Provide the (x, y) coordinate of the cell's center where the given text is located.  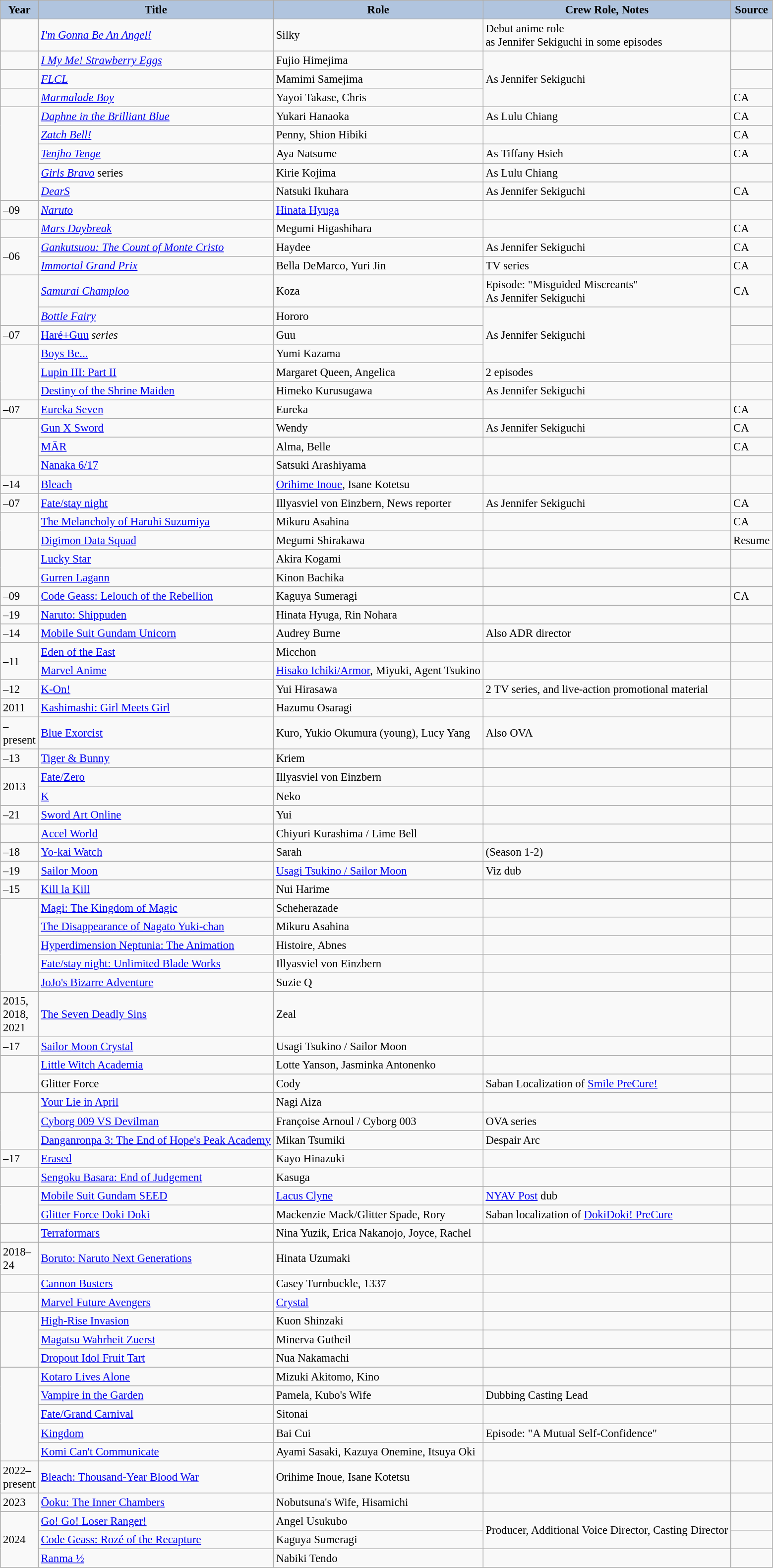
FLCL (156, 79)
Sitonai (378, 1414)
Code Geass: Lelouch of the Rebellion (156, 596)
I My Me! Strawberry Eggs (156, 61)
Alma, Belle (378, 447)
Bella DeMarco, Yuri Jin (378, 266)
Ōoku: The Inner Chambers (156, 1502)
The Seven Deadly Sins (156, 1014)
Lupin III: Part II (156, 373)
Pamela, Kubo's Wife (378, 1395)
–18 (19, 852)
Micchon (378, 652)
Bai Cui (378, 1433)
Saban localization of DokiDoki! PreCure (607, 1214)
Tiger & Bunny (156, 758)
Mizuki Akitomo, Kino (378, 1377)
Sword Art Online (156, 815)
Danganronpa 3: The End of Hope's Peak Academy (156, 1140)
(Season 1-2) (607, 852)
2013 (19, 787)
Gankutsuou: The Count of Monte Cristo (156, 247)
Crystal (378, 1303)
Yui (378, 815)
Megumi Shirakawa (378, 540)
Marvel Anime (156, 671)
NYAV Post dub (607, 1196)
Zeal (378, 1014)
Nanaka 6/17 (156, 466)
Little Witch Academia (156, 1065)
Digimon Data Squad (156, 540)
Lucky Star (156, 559)
Kotaro Lives Alone (156, 1377)
Hinata Hyuga, Rin Nohara (378, 615)
Fate/stay night (156, 503)
–12 (19, 690)
Kasuga (378, 1177)
Viz dub (607, 871)
Debut anime roleas Jennifer Sekiguchi in some episodes (607, 36)
Bleach (156, 484)
Eureka Seven (156, 410)
K-On! (156, 690)
Kayo Hinazuki (378, 1158)
Zatch Bell! (156, 135)
Mobile Suit Gundam SEED (156, 1196)
Naruto: Shippuden (156, 615)
The Disappearance of Nagato Yuki-chan (156, 927)
–21 (19, 815)
Eden of the East (156, 652)
Hinata Hyuga (378, 210)
JoJo's Bizarre Adventure (156, 983)
Angel Usukubo (378, 1521)
Kinon Bachika (378, 577)
Producer, Additional Voice Director, Casting Director (607, 1530)
Kuro, Yukio Okumura (young), Lucy Yang (378, 733)
Your Lie in April (156, 1103)
Immortal Grand Prix (156, 266)
2015, 2018, 2021 (19, 1014)
Destiny of the Shrine Maiden (156, 391)
Ranma ½ (156, 1558)
Nui Harime (378, 889)
Eureka (378, 410)
Histoire, Abnes (378, 945)
Cannon Busters (156, 1284)
Neko (378, 796)
Code Geass: Rozé of the Recapture (156, 1540)
Hororo (378, 316)
Hazumu Osaragi (378, 708)
Cody (378, 1084)
Fujio Himejima (378, 61)
Despair Arc (607, 1140)
Nabiki Tendo (378, 1558)
2 TV series, and live-action promotional material (607, 690)
Bleach: Thousand-Year Blood War (156, 1477)
Illyasviel von Einzbern, News reporter (378, 503)
Nagi Aiza (378, 1103)
DearS (156, 191)
Lotte Yanson, Jasminka Antonenko (378, 1065)
Also OVA (607, 733)
2023 (19, 1502)
Saban Localization of Smile PreCure! (607, 1084)
Dropout Idol Fruit Tart (156, 1358)
–present (19, 733)
Boruto: Naruto Next Generations (156, 1258)
Guu (378, 335)
Kingdom (156, 1433)
OVA series (607, 1121)
Gurren Lagann (156, 577)
High-Rise Invasion (156, 1321)
Gun X Sword (156, 428)
Marmalade Boy (156, 98)
Episode: "A Mutual Self-Confidence" (607, 1433)
Yo-kai Watch (156, 852)
Daphne in the Brilliant Blue (156, 117)
Sailor Moon (156, 871)
Magatsu Wahrheit Zuerst (156, 1340)
Haydee (378, 247)
Source (752, 10)
Natsuki Ikuhara (378, 191)
Title (156, 10)
–06 (19, 256)
Himeko Kurusugawa (378, 391)
Mobile Suit Gundam Unicorn (156, 633)
TV series (607, 266)
Mars Daybreak (156, 228)
Mikan Tsumiki (378, 1140)
Mamimi Samejima (378, 79)
Year (19, 10)
Megumi Higashihara (378, 228)
Nua Nakamachi (378, 1358)
Dubbing Casting Lead (607, 1395)
Marvel Future Avengers (156, 1303)
I'm Gonna Be An Angel! (156, 36)
Fate/Grand Carnival (156, 1414)
Vampire in the Garden (156, 1395)
Suzie Q (378, 983)
Yukari Hanaoka (378, 117)
Naruto (156, 210)
Boys Be... (156, 354)
Kill la Kill (156, 889)
Françoise Arnoul / Cyborg 003 (378, 1121)
Crew Role, Notes (607, 10)
–15 (19, 889)
Kuon Shinzaki (378, 1321)
As Tiffany Hsieh (607, 154)
Margaret Queen, Angelica (378, 373)
Satsuki Arashiyama (378, 466)
2022–present (19, 1477)
MÄR (156, 447)
Resume (752, 540)
Nobutsuna's Wife, Hisamichi (378, 1502)
The Melancholy of Haruhi Suzumiya (156, 521)
Audrey Burne (378, 633)
Bottle Fairy (156, 316)
Yayoi Takase, Chris (378, 98)
Go! Go! Loser Ranger! (156, 1521)
Glitter Force (156, 1084)
Komi Can't Communicate (156, 1451)
Hinata Uzumaki (378, 1258)
Lacus Clyne (378, 1196)
Chiyuri Kurashima / Lime Bell (378, 833)
Yui Hirasawa (378, 690)
Wendy (378, 428)
Mackenzie Mack/Glitter Spade, Rory (378, 1214)
Blue Exorcist (156, 733)
Cyborg 009 VS Devilman (156, 1121)
Episode: "Misguided Miscreants"As Jennifer Sekiguchi (607, 291)
2018–24 (19, 1258)
Koza (378, 291)
Kirie Kojima (378, 173)
Erased (156, 1158)
Haré+Guu series (156, 335)
Silky (378, 36)
Penny, Shion Hibiki (378, 135)
Also ADR director (607, 633)
Kashimashi: Girl Meets Girl (156, 708)
Fate/Zero (156, 777)
Hyperdimension Neptunia: The Animation (156, 945)
K (156, 796)
Hisako Ichiki/Armor, Miyuki, Agent Tsukino (378, 671)
Sailor Moon Crystal (156, 1047)
Nina Yuzik, Erica Nakanojo, Joyce, Rachel (378, 1233)
Ayami Sasaki, Kazuya Onemine, Itsuya Oki (378, 1451)
Terraformars (156, 1233)
Akira Kogami (378, 559)
Sengoku Basara: End of Judgement (156, 1177)
Kriem (378, 758)
–13 (19, 758)
–11 (19, 662)
Role (378, 10)
Sarah (378, 852)
2011 (19, 708)
Tenjho Tenge (156, 154)
Casey Turnbuckle, 1337 (378, 1284)
Magi: The Kingdom of Magic (156, 908)
2024 (19, 1540)
Samurai Champloo (156, 291)
2 episodes (607, 373)
Minerva Gutheil (378, 1340)
Accel World (156, 833)
Glitter Force Doki Doki (156, 1214)
Scheherazade (378, 908)
Aya Natsume (378, 154)
Yumi Kazama (378, 354)
Fate/stay night: Unlimited Blade Works (156, 964)
Girls Bravo series (156, 173)
